From the cell containing the given text, extract its center point as (X, Y) coordinate. 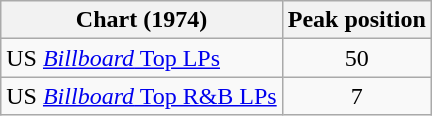
50 (356, 58)
Peak position (356, 20)
US Billboard Top R&B LPs (142, 96)
US Billboard Top LPs (142, 58)
Chart (1974) (142, 20)
7 (356, 96)
